Return (x, y) of the center of cell containing provided text 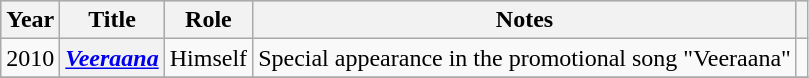
Notes (525, 20)
Himself (208, 58)
Special appearance in the promotional song "Veeraana" (525, 58)
Title (112, 20)
Role (208, 20)
Veeraana (112, 58)
2010 (30, 58)
Year (30, 20)
